Return [X, Y] of the center of cell containing provided text 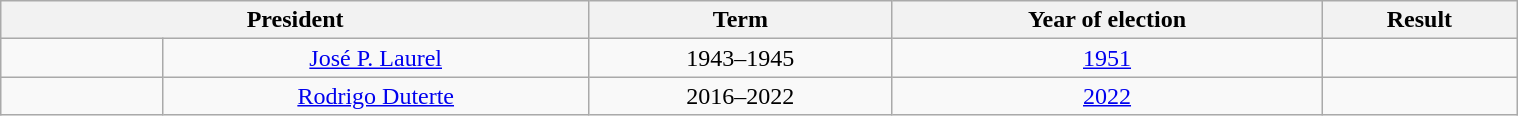
2022 [1107, 96]
1943–1945 [740, 58]
2016–2022 [740, 96]
President [295, 20]
Result [1419, 20]
Term [740, 20]
Year of election [1107, 20]
Rodrigo Duterte [376, 96]
1951 [1107, 58]
José P. Laurel [376, 58]
